Find where the given text appears and provide that cell's center as [X, Y] coordinate. 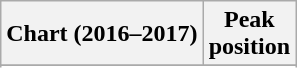
Chart (2016–2017) [102, 34]
Peakposition [249, 34]
